Determine the [X, Y] coordinate at the center of the cell enclosing the given text.  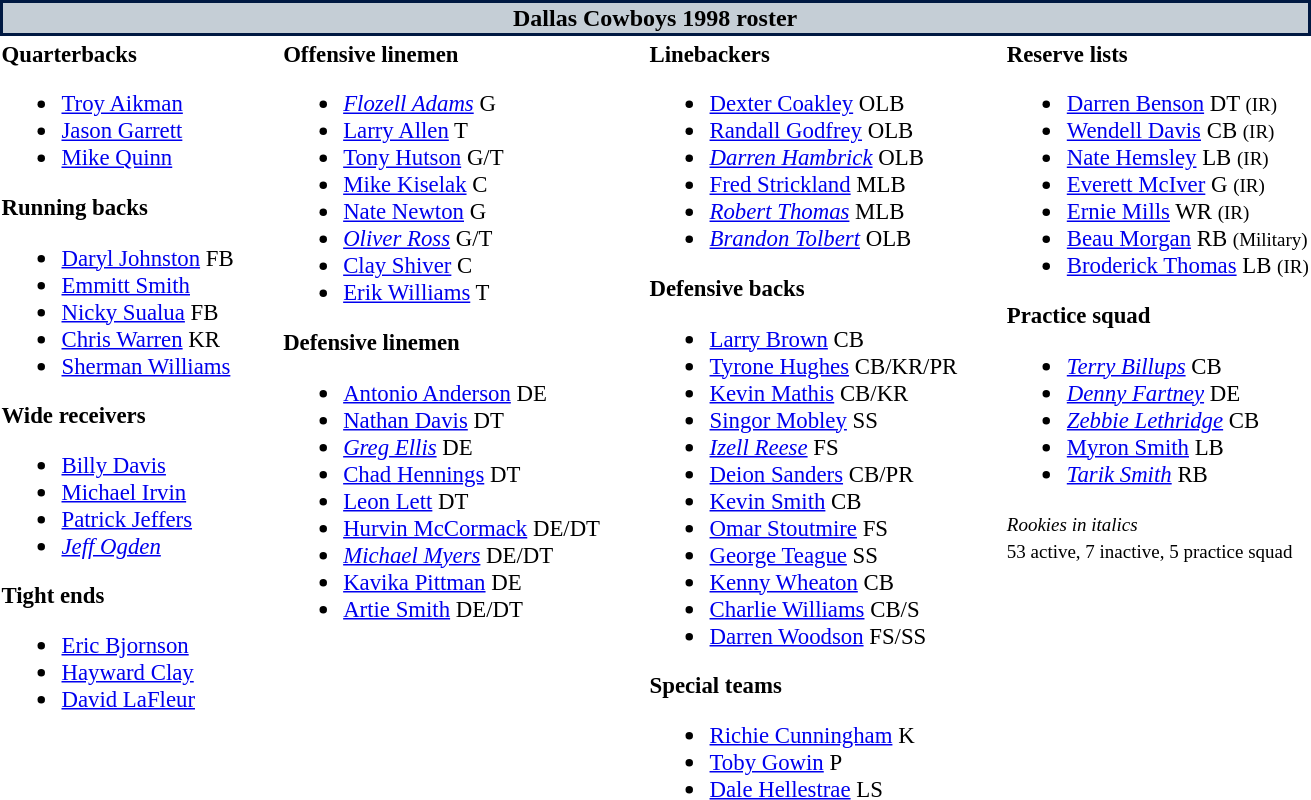
Dallas Cowboys 1998 roster [655, 18]
